Extract the [X, Y] coordinate from the center of the cell holding the provided text.  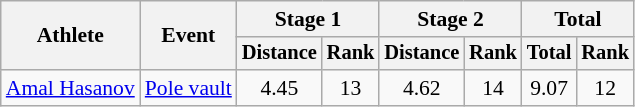
Stage 1 [308, 19]
4.62 [422, 88]
Pole vault [188, 88]
4.45 [280, 88]
14 [493, 88]
Stage 2 [450, 19]
Athlete [70, 36]
Amal Hasanov [70, 88]
12 [605, 88]
9.07 [550, 88]
Event [188, 36]
13 [351, 88]
